Identify which cell holds the provided text, then report its (X, Y) central coordinate. 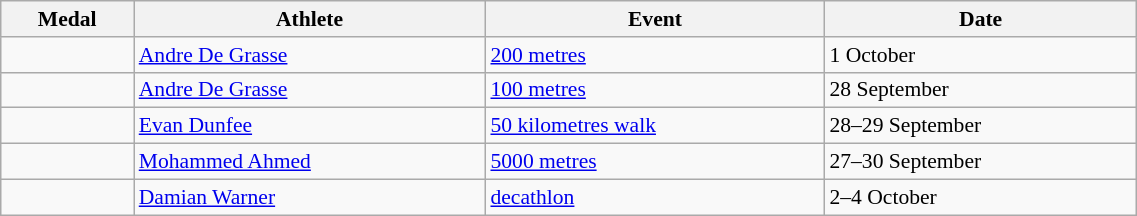
Event (654, 19)
Evan Dunfee (310, 126)
28 September (980, 90)
100 metres (654, 90)
Medal (68, 19)
Damian Warner (310, 197)
1 October (980, 55)
Mohammed Ahmed (310, 162)
Date (980, 19)
200 metres (654, 55)
Athlete (310, 19)
50 kilometres walk (654, 126)
2–4 October (980, 197)
decathlon (654, 197)
27–30 September (980, 162)
28–29 September (980, 126)
5000 metres (654, 162)
